Output the [x, y] coordinate of the center of the cell containing the given text.  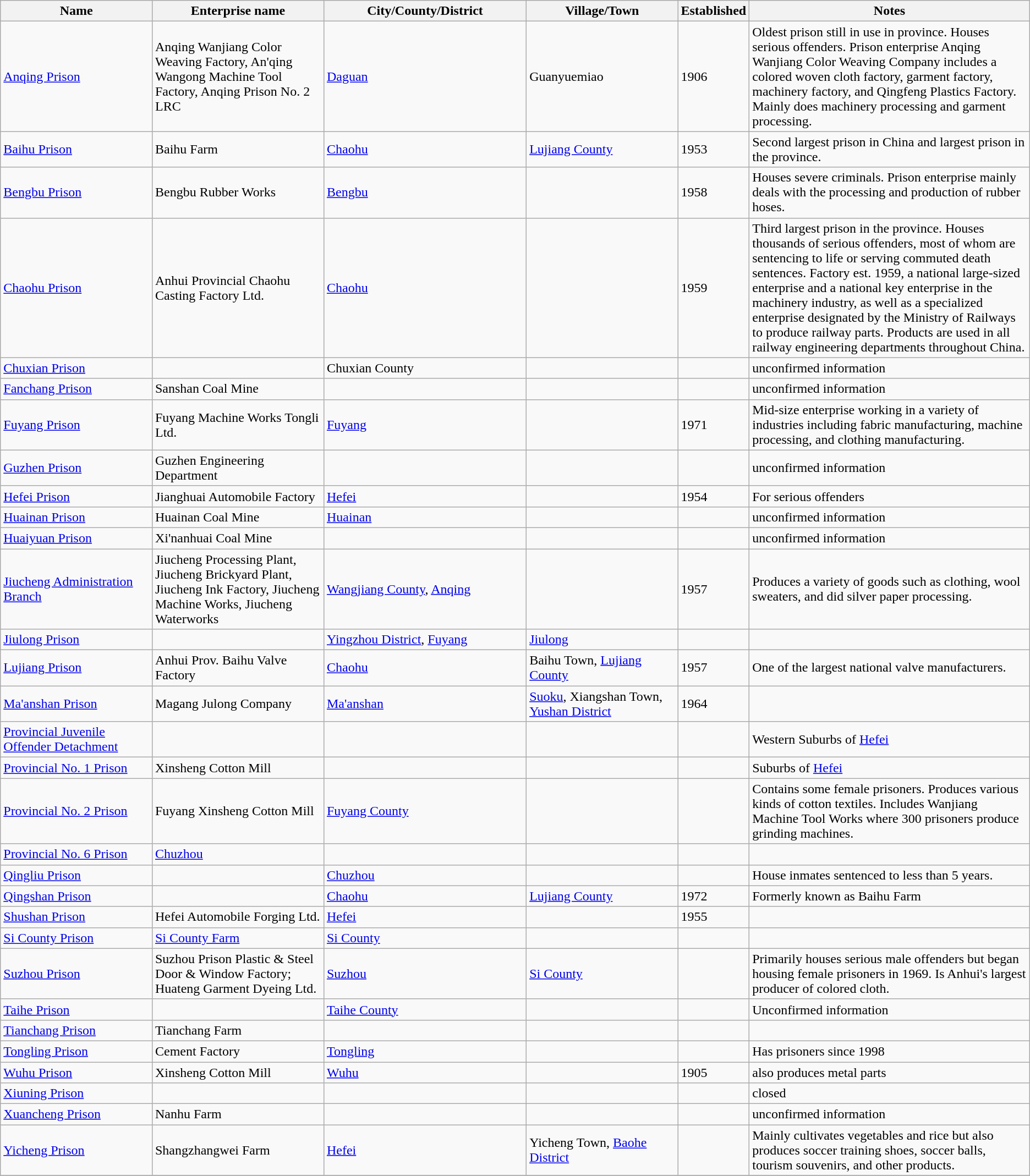
1964 [714, 704]
Xiuning Prison [76, 1093]
Unconfirmed information [890, 1009]
Nanhu Farm [238, 1114]
Sanshan Coal Mine [238, 389]
Name [76, 11]
Provincial No. 1 Prison [76, 768]
Suzhou Prison [76, 974]
Lujiang Prison [76, 668]
1955 [714, 917]
Qingshan Prison [76, 896]
House inmates sentenced to less than 5 years. [890, 875]
Enterprise name [238, 11]
Huaiyuan Prison [76, 538]
Fanchang Prison [76, 389]
Guzhen Engineering Department [238, 468]
Tianchang Prison [76, 1030]
Huainan Coal Mine [238, 517]
Anhui Provincial Chaohu Casting Factory Ltd. [238, 288]
Fuyang Xinsheng Cotton Mill [238, 811]
Formerly known as Baihu Farm [890, 896]
City/County/District [425, 11]
1953 [714, 150]
Magang Julong Company [238, 704]
1958 [714, 193]
Si County Prison [76, 938]
Jiulong Prison [76, 640]
1906 [714, 76]
Qingliu Prison [76, 875]
Ma'anshan Prison [76, 704]
Suzhou Prison Plastic & Steel Door & Window Factory; Huateng Garment Dyeing Ltd. [238, 974]
Tongling Prison [76, 1051]
1972 [714, 896]
Guanyuemiao [602, 76]
Wuhu [425, 1072]
Taihe County [425, 1009]
Hefei Prison [76, 496]
1905 [714, 1072]
1971 [714, 425]
Si County Farm [238, 938]
Provincial Juvenile Offender Detachment [76, 739]
Baihu Prison [76, 150]
Jianghuai Automobile Factory [238, 496]
Suoku, Xiangshan Town, Yushan District [602, 704]
Hefei Automobile Forging Ltd. [238, 917]
Wangjiang County, Anqing [425, 589]
Huainan [425, 517]
Yingzhou District, Fuyang [425, 640]
Bengbu [425, 193]
Fuyang [425, 425]
Notes [890, 11]
Ma'anshan [425, 704]
Provincial No. 2 Prison [76, 811]
Jiucheng Processing Plant, Jiucheng Brickyard Plant, Jiucheng Ink Factory, Jiucheng Machine Works, Jiucheng Waterworks [238, 589]
Bengbu Prison [76, 193]
Jiulong [602, 640]
Xi'nanhuai Coal Mine [238, 538]
Fuyang Machine Works Tongli Ltd. [238, 425]
Yicheng Town, Baohe District [602, 1150]
Village/Town [602, 11]
Fuyang County [425, 811]
Established [714, 11]
Tongling [425, 1051]
1959 [714, 288]
Chaohu Prison [76, 288]
Bengbu Rubber Works [238, 193]
Provincial No. 6 Prison [76, 854]
One of the largest national valve manufacturers. [890, 668]
Suburbs of Hefei [890, 768]
Xuancheng Prison [76, 1114]
Guzhen Prison [76, 468]
Produces a variety of goods such as clothing, wool sweaters, and did silver paper processing. [890, 589]
Western Suburbs of Hefei [890, 739]
Chuxian Prison [76, 368]
closed [890, 1093]
Baihu Town, Lujiang County [602, 668]
Tianchang Farm [238, 1030]
Fuyang Prison [76, 425]
Wuhu Prison [76, 1072]
Shangzhangwei Farm [238, 1150]
For serious offenders [890, 496]
Chuxian County [425, 368]
Baihu Farm [238, 150]
Mid-size enterprise working in a variety of industries including fabric manufacturing, machine processing, and clothing manufacturing. [890, 425]
also produces metal parts [890, 1072]
Yicheng Prison [76, 1150]
Mainly cultivates vegetables and rice but also produces soccer training shoes, soccer balls, tourism souvenirs, and other products. [890, 1150]
Second largest prison in China and largest prison in the province. [890, 150]
Has prisoners since 1998 [890, 1051]
Anqing Prison [76, 76]
Cement Factory [238, 1051]
Shushan Prison [76, 917]
Daguan [425, 76]
Houses severe criminals. Prison enterprise mainly deals with the processing and production of rubber hoses. [890, 193]
Primarily houses serious male offenders but began housing female prisoners in 1969. Is Anhui's largest producer of colored cloth. [890, 974]
Anqing Wanjiang Color Weaving Factory, An'qing Wangong Machine Tool Factory, Anqing Prison No. 2 LRC [238, 76]
Huainan Prison [76, 517]
Suzhou [425, 974]
Taihe Prison [76, 1009]
Jiucheng Administration Branch [76, 589]
Anhui Prov. Baihu Valve Factory [238, 668]
1954 [714, 496]
